Provide the (X, Y) coordinate of the cell's center where the given text is located.  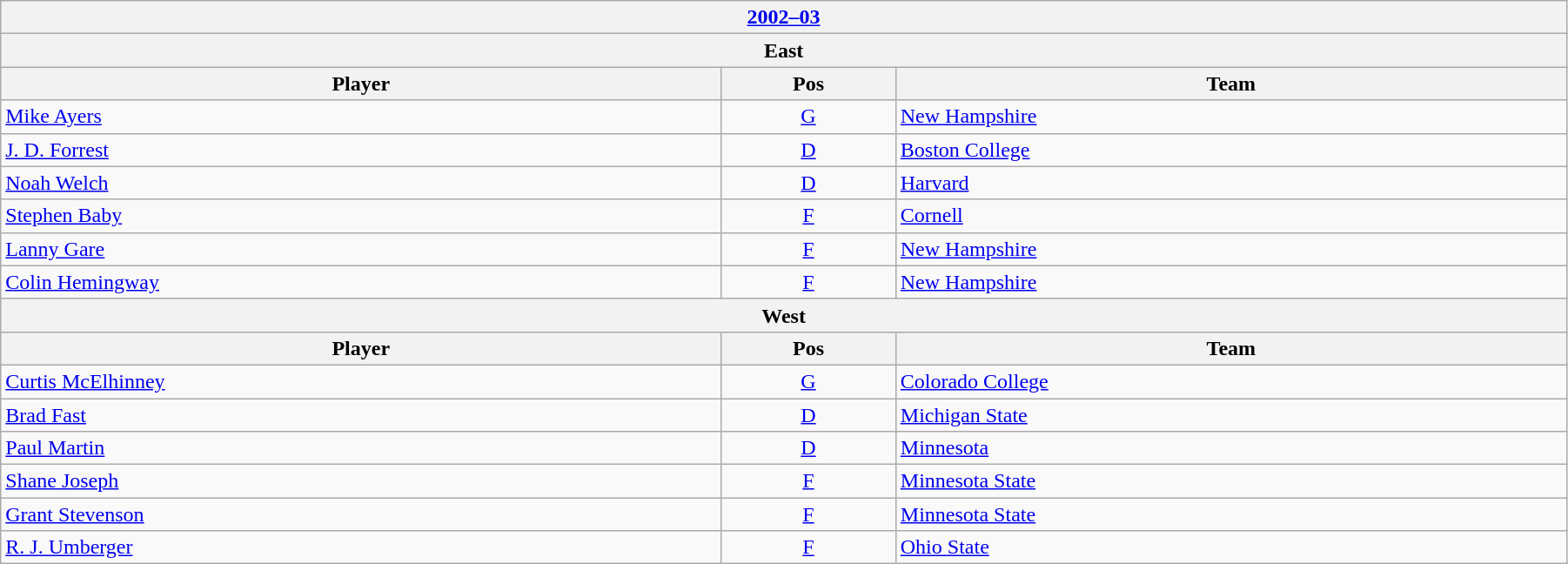
Shane Joseph (361, 481)
Michigan State (1230, 415)
Ohio State (1230, 547)
Colin Hemingway (361, 282)
2002–03 (784, 17)
Brad Fast (361, 415)
West (784, 315)
Mike Ayers (361, 117)
Lanny Gare (361, 249)
Grant Stevenson (361, 514)
Colorado College (1230, 381)
R. J. Umberger (361, 547)
Noah Welch (361, 183)
Harvard (1230, 183)
Paul Martin (361, 448)
Minnesota (1230, 448)
Cornell (1230, 216)
Stephen Baby (361, 216)
East (784, 50)
Boston College (1230, 150)
J. D. Forrest (361, 150)
Curtis McElhinney (361, 381)
